Determine the (X, Y) coordinate at the center of the cell enclosing the given text.  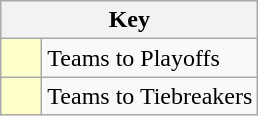
Teams to Tiebreakers (150, 96)
Key (130, 20)
Teams to Playoffs (150, 58)
